Detect which cell encompasses the target text, then output its [x, y] center coordinate. 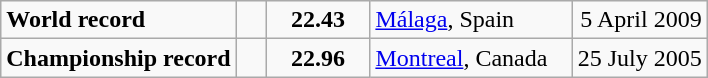
22.43 [318, 20]
Montreal, Canada [471, 58]
25 July 2005 [640, 58]
5 April 2009 [640, 20]
22.96 [318, 58]
World record [118, 20]
Championship record [118, 58]
Málaga, Spain [471, 20]
